Return (X, Y) of the center of cell containing provided text 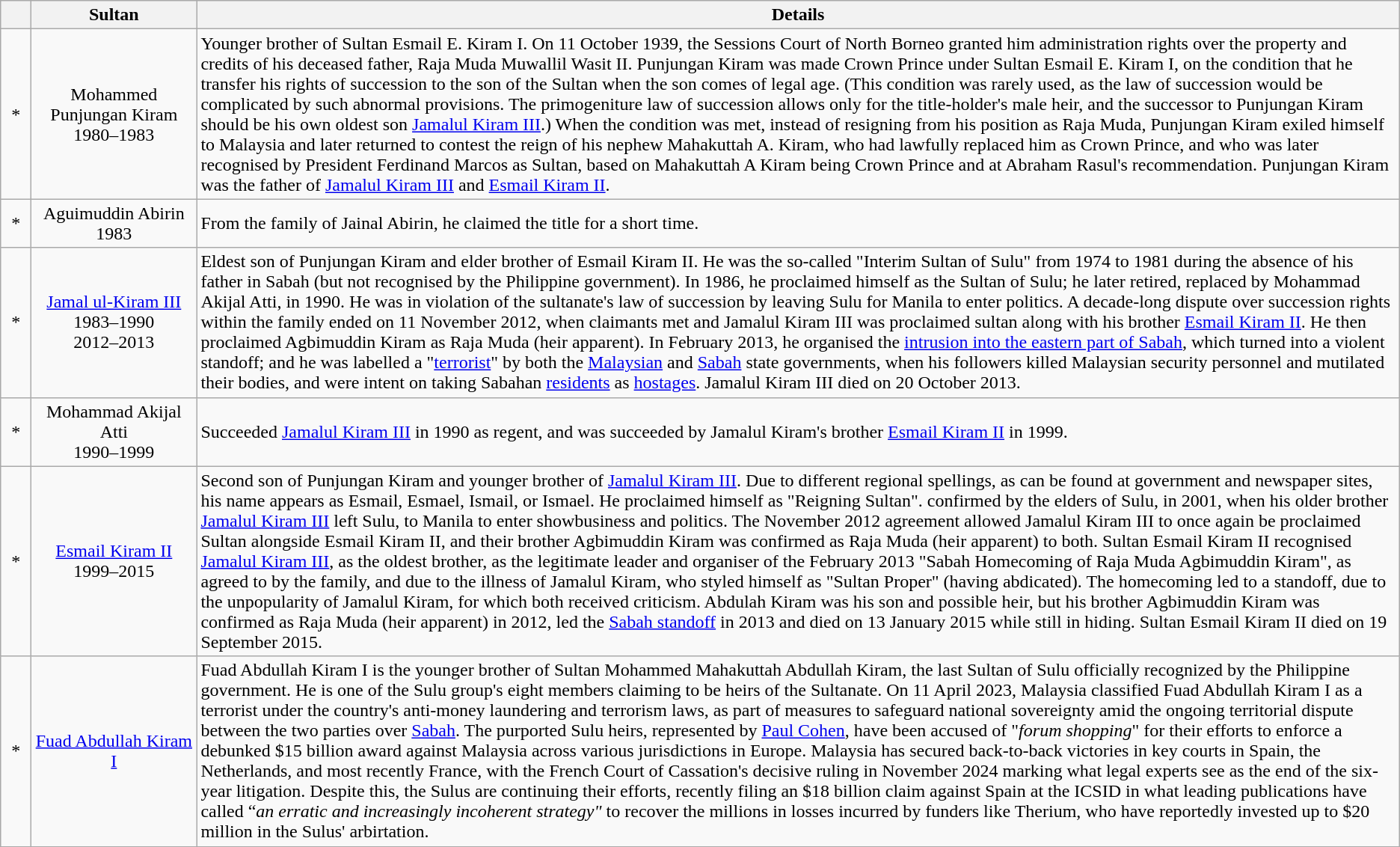
Esmail Kiram II1999–2015 (114, 561)
Fuad Abdullah Kiram I (114, 751)
From the family of Jainal Abirin, he claimed the title for a short time. (798, 223)
Aguimuddin Abirin1983 (114, 223)
Jamal ul-Kiram III1983–1990 2012–2013 (114, 322)
Mohammad Akijal Atti1990–1999 (114, 432)
Details (798, 15)
Succeeded Jamalul Kiram III in 1990 as regent, and was succeeded by Jamalul Kiram's brother Esmail Kiram II in 1999. (798, 432)
Mohammed Punjungan Kiram1980–1983 (114, 114)
Sultan (114, 15)
